Capture the cell that displays the provided text and extract its [X, Y] central coordinate. 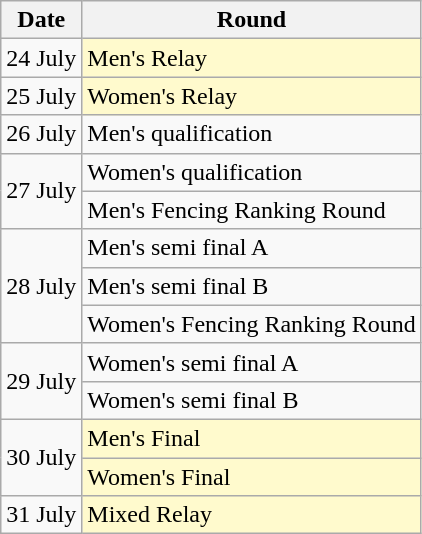
Round [252, 20]
Women's Relay [252, 96]
27 July [42, 191]
25 July [42, 96]
Women's semi final A [252, 362]
Date [42, 20]
Women's qualification [252, 172]
Men's semi final A [252, 248]
Men's qualification [252, 134]
Mixed Relay [252, 515]
Men's semi final B [252, 286]
24 July [42, 58]
Women's semi final B [252, 400]
26 July [42, 134]
Men's Relay [252, 58]
Women's Final [252, 477]
Men's Fencing Ranking Round [252, 210]
30 July [42, 457]
Women's Fencing Ranking Round [252, 324]
31 July [42, 515]
29 July [42, 381]
Men's Final [252, 438]
28 July [42, 286]
